Output the (x, y) coordinate of the center of the cell containing the given text.  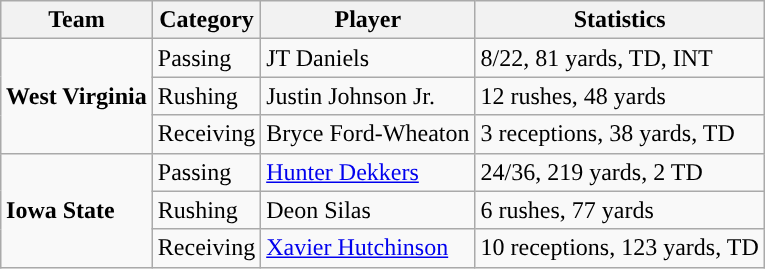
Justin Johnson Jr. (368, 96)
West Virginia (77, 96)
Player (368, 20)
Xavier Hutchinson (368, 248)
Hunter Dekkers (368, 172)
12 rushes, 48 yards (620, 96)
24/36, 219 yards, 2 TD (620, 172)
Category (206, 20)
6 rushes, 77 yards (620, 210)
Team (77, 20)
3 receptions, 38 yards, TD (620, 134)
Iowa State (77, 210)
10 receptions, 123 yards, TD (620, 248)
Bryce Ford-Wheaton (368, 134)
JT Daniels (368, 58)
Statistics (620, 20)
Deon Silas (368, 210)
8/22, 81 yards, TD, INT (620, 58)
